Search for the cell housing the specified text and yield its (X, Y) center coordinate. 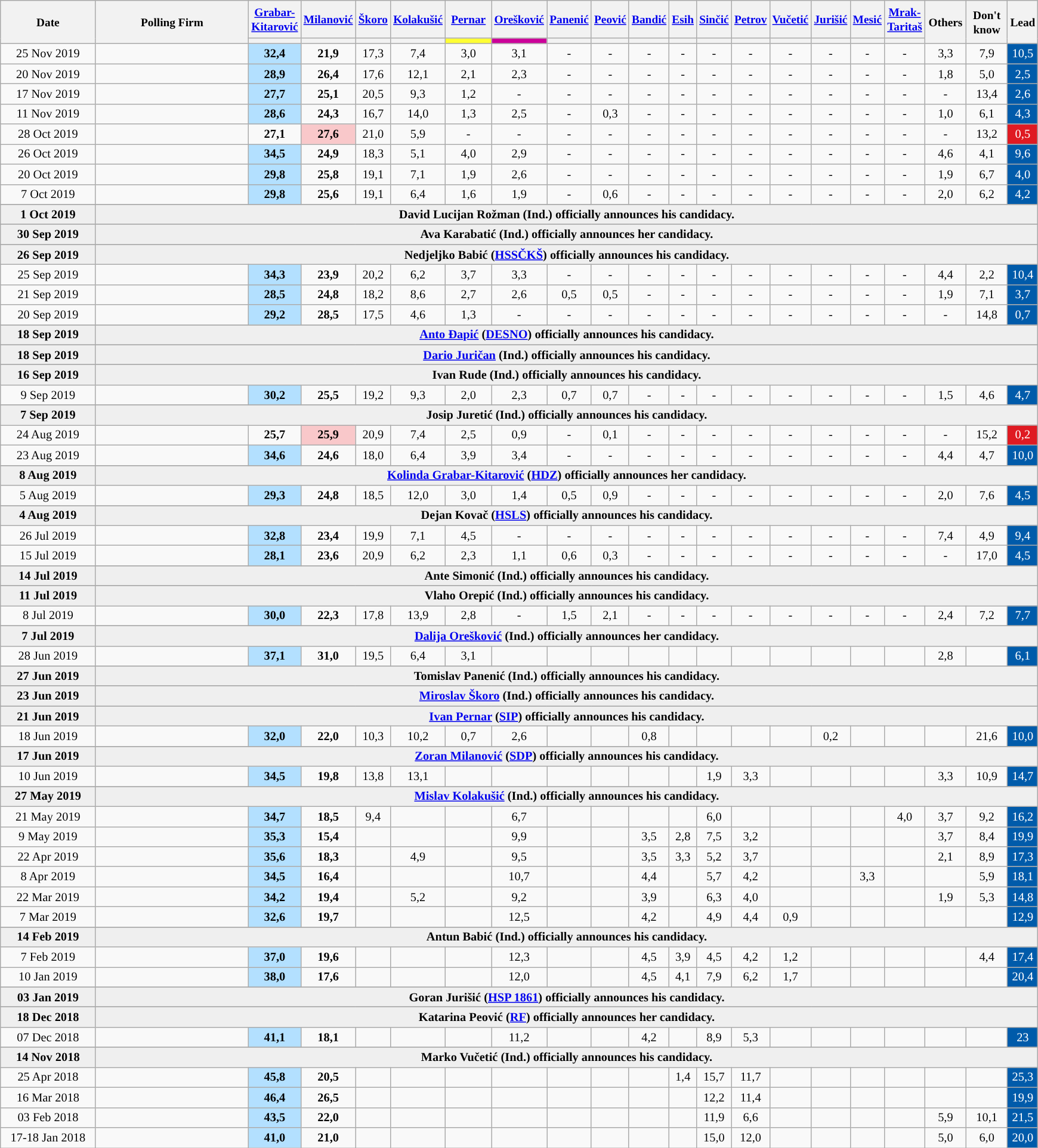
14,0 (418, 114)
10 Jan 2019 (48, 977)
25,1 (328, 94)
Miroslav Škoro (Ind.) officially announces his candidacy. (567, 696)
21 May 2019 (48, 816)
30 Sep 2019 (48, 234)
3,4 (519, 455)
15,0 (715, 1137)
25,5 (328, 395)
17-18 Jan 2018 (48, 1137)
24 Aug 2019 (48, 435)
26,4 (328, 74)
28,9 (274, 74)
25 Sep 2019 (48, 274)
Others (945, 21)
19,8 (328, 776)
Jurišić (830, 19)
25,9 (328, 435)
43,5 (274, 1118)
16 Mar 2018 (48, 1097)
26 Sep 2019 (48, 255)
6,3 (715, 897)
35,6 (274, 856)
32,4 (274, 54)
17 Jun 2019 (48, 756)
34,3 (274, 274)
Ivan Pernar (SIP) officially announces his candidacy. (567, 716)
Pernar (469, 19)
27 Jun 2019 (48, 676)
13,8 (373, 776)
38,0 (274, 977)
28,6 (274, 114)
Polling Firm (172, 21)
7 Mar 2019 (48, 917)
32,6 (274, 917)
21,5 (1022, 1118)
21,9 (328, 54)
12,9 (1022, 917)
Mrak-Taritaš (905, 19)
27 May 2019 (48, 796)
Vlaho Orepić (Ind.) officially announces his candidacy. (567, 596)
7 Oct 2019 (48, 194)
Vučetić (790, 19)
23,9 (328, 274)
23,6 (328, 555)
Antun Babić (Ind.) officially announces his candidacy. (567, 937)
Dario Juričan (Ind.) officially announces his candidacy. (567, 355)
26,5 (328, 1097)
45,8 (274, 1077)
34,6 (274, 455)
7 Jul 2019 (48, 636)
5 Aug 2019 (48, 495)
03 Jan 2019 (48, 997)
0,1 (610, 435)
30,0 (274, 615)
10,1 (987, 1118)
8 Apr 2019 (48, 877)
Date (48, 21)
Mesić (867, 19)
9,5 (519, 856)
David Lucijan Rožman (Ind.) officially announces his candidacy. (567, 214)
5,1 (418, 154)
11,9 (715, 1118)
Grabar-Kitarović (274, 19)
20 Oct 2019 (48, 174)
30,2 (274, 395)
1,6 (469, 194)
Nedjeljko Babić (HSSČKŠ) officially announces his candidacy. (567, 255)
1,7 (790, 977)
11,7 (750, 1077)
22,3 (328, 615)
24,6 (328, 455)
10,3 (373, 736)
7,2 (987, 615)
Zoran Milanović (SDP) officially announces his candidacy. (567, 756)
Ivan Rude (Ind.) officially announces his candidacy. (567, 375)
13,1 (418, 776)
29,2 (274, 315)
16,2 (1022, 816)
8,6 (418, 295)
21,6 (987, 736)
25 Apr 2018 (48, 1077)
16,4 (328, 877)
25,8 (328, 174)
Milanović (328, 19)
13,4 (987, 94)
14 Jul 2019 (48, 575)
11,4 (750, 1097)
7,7 (1022, 615)
12,2 (715, 1097)
Katarina Peović (RF) officially announces her candidacy. (567, 1017)
Kolakušić (418, 19)
Mislav Kolakušić (Ind.) officially announces his candidacy. (567, 796)
15,7 (715, 1077)
7,6 (987, 495)
8 Aug 2019 (48, 475)
17,0 (987, 555)
10,4 (1022, 274)
14,7 (1022, 776)
21 Sep 2019 (48, 295)
10 Jun 2019 (48, 776)
22 Mar 2019 (48, 897)
Josip Juretić (Ind.) officially announces his candidacy. (567, 415)
12,5 (519, 917)
28,1 (274, 555)
9 Sep 2019 (48, 395)
18,2 (373, 295)
Panenić (569, 19)
Ava Karabatić (Ind.) officially announces her candidacy. (567, 234)
17,4 (1022, 957)
9,6 (1022, 154)
23 Aug 2019 (48, 455)
Orešković (519, 19)
22 Apr 2019 (48, 856)
35,3 (274, 837)
6,6 (750, 1118)
20,4 (1022, 977)
14 Nov 2018 (48, 1057)
Petrov (750, 19)
Kolinda Grabar-Kitarović (HDZ) officially announces her candidacy. (567, 475)
20 Nov 2019 (48, 74)
Dejan Kovač (HSLS) officially announces his candidacy. (567, 515)
18 Dec 2018 (48, 1017)
25,6 (328, 194)
21 Jun 2019 (48, 716)
4 Aug 2019 (48, 515)
19,2 (373, 395)
19,4 (328, 897)
28 Oct 2019 (48, 134)
9,9 (519, 837)
1,1 (519, 555)
17 Nov 2019 (48, 94)
24,3 (328, 114)
16 Sep 2019 (48, 375)
10,5 (1022, 54)
8,4 (987, 837)
Anto Đapić (DESNO) officially announces his candidacy. (567, 335)
20 Sep 2019 (48, 315)
23 Jun 2019 (48, 696)
24,9 (328, 154)
Lead (1022, 21)
19,7 (328, 917)
Dalija Orešković (Ind.) officially announces her candidacy. (567, 636)
Esih (683, 19)
19,5 (373, 656)
37,0 (274, 957)
32,8 (274, 536)
03 Feb 2018 (48, 1118)
14 Feb 2019 (48, 937)
4,3 (1022, 114)
20,2 (373, 274)
7 Sep 2019 (48, 415)
1 Oct 2019 (48, 214)
17,8 (373, 615)
10,2 (418, 736)
26 Oct 2019 (48, 154)
25 Nov 2019 (48, 54)
32,0 (274, 736)
7,5 (715, 837)
11 Jul 2019 (48, 596)
3,2 (750, 837)
28 Jun 2019 (48, 656)
27,7 (274, 94)
2,9 (519, 154)
Sinčić (715, 19)
11,2 (519, 1037)
17,5 (373, 315)
0,8 (649, 736)
7 Feb 2019 (48, 957)
Goran Jurišić (HSP 1861) officially announces his candidacy. (567, 997)
Marko Vučetić (Ind.) officially announces his candidacy. (567, 1057)
34,7 (274, 816)
16,7 (373, 114)
29,3 (274, 495)
5,7 (715, 877)
13,9 (418, 615)
25,3 (1022, 1077)
10,9 (987, 776)
Peović (610, 19)
23,4 (328, 536)
13,2 (987, 134)
10,7 (519, 877)
26 Jul 2019 (48, 536)
15 Jul 2019 (48, 555)
18 Jun 2019 (48, 736)
41,0 (274, 1137)
Škoro (373, 19)
2,7 (469, 295)
41,1 (274, 1037)
11 Nov 2019 (48, 114)
25,7 (274, 435)
20,0 (1022, 1137)
37,1 (274, 656)
9 May 2019 (48, 837)
34,2 (274, 897)
18,0 (373, 455)
19,6 (328, 957)
Bandić (649, 19)
2,4 (945, 615)
07 Dec 2018 (48, 1037)
1,0 (945, 114)
12,1 (418, 74)
12,3 (519, 957)
2,2 (987, 274)
46,4 (274, 1097)
15,2 (987, 435)
1,8 (945, 74)
27,6 (328, 134)
27,1 (274, 134)
23 (1022, 1037)
Tomislav Panenić (Ind.) officially announces his candidacy. (567, 676)
8 Jul 2019 (48, 615)
15,4 (328, 837)
Ante Simonić (Ind.) officially announces his candidacy. (567, 575)
Don'tknow (987, 21)
31,0 (328, 656)
